Provide the [x, y] coordinate of the cell's center where the given text is located.  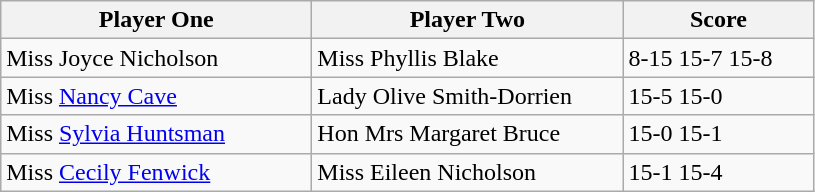
Miss Joyce Nicholson [156, 58]
Miss Nancy Cave [156, 96]
Score [718, 20]
Miss Sylvia Huntsman [156, 134]
Player Two [468, 20]
15-1 15-4 [718, 172]
Player One [156, 20]
8-15 15-7 15-8 [718, 58]
Miss Eileen Nicholson [468, 172]
15-0 15-1 [718, 134]
Miss Phyllis Blake [468, 58]
Miss Cecily Fenwick [156, 172]
Hon Mrs Margaret Bruce [468, 134]
Lady Olive Smith-Dorrien [468, 96]
15-5 15-0 [718, 96]
